Capture the cell that displays the provided text and extract its [x, y] central coordinate. 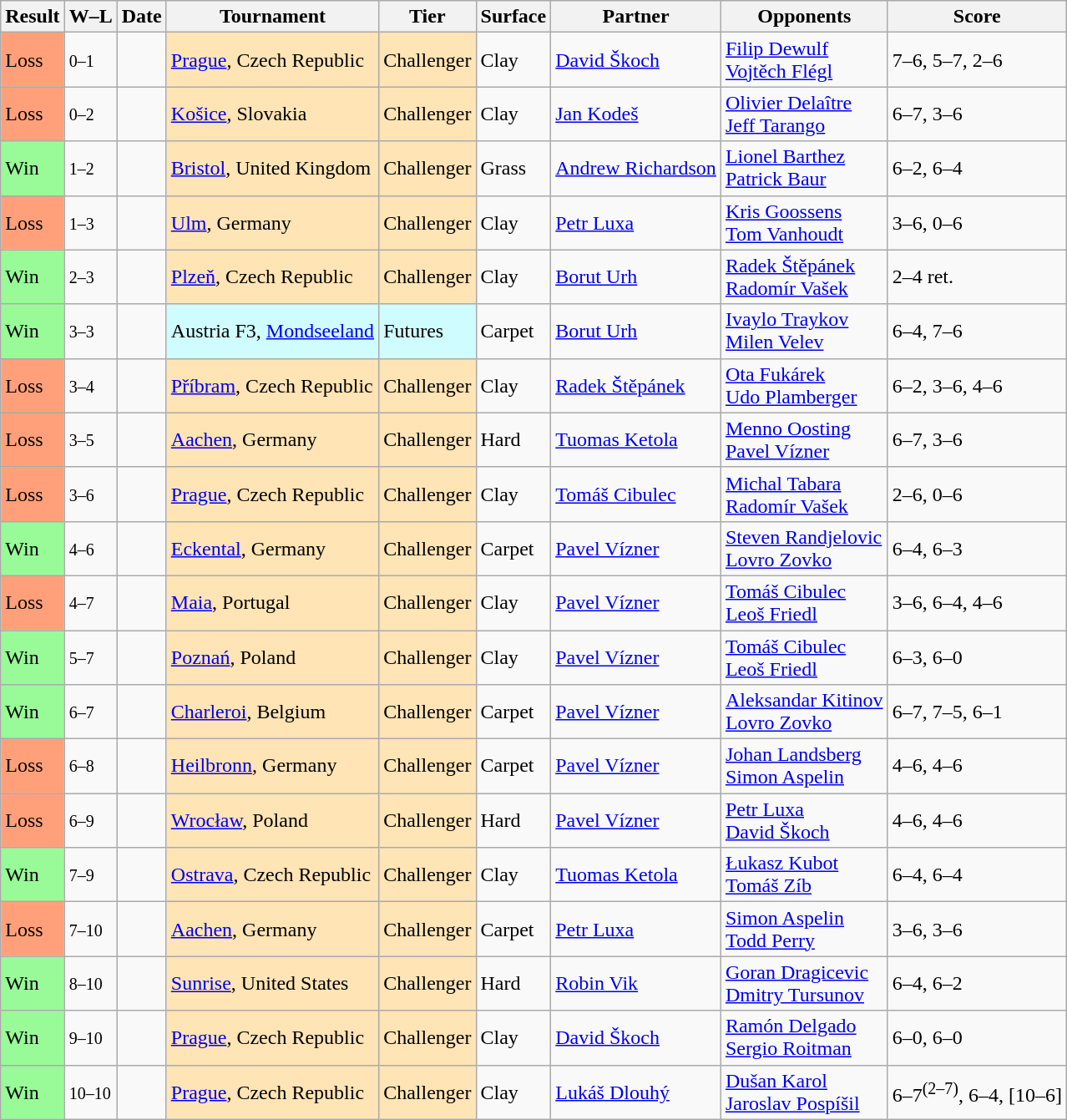
Petr Luxa David Škoch [804, 820]
Johan Landsberg Simon Aspelin [804, 767]
Košice, Slovakia [272, 114]
Eckental, Germany [272, 548]
2–4 ret. [977, 277]
Michal Tabara Radomír Vašek [804, 494]
Wrocław, Poland [272, 820]
8–10 [90, 984]
Ramón Delgado Sergio Roitman [804, 1037]
6–7(2–7), 6–4, [10–6] [977, 1092]
7–9 [90, 875]
6–7, 7–5, 6–1 [977, 712]
Lionel Barthez Patrick Baur [804, 169]
3–4 [90, 386]
Date [142, 17]
Goran Dragicevic Dmitry Tursunov [804, 984]
6–4, 6–2 [977, 984]
Partner [636, 17]
Radek Štěpánek [636, 386]
0–2 [90, 114]
Poznań, Poland [272, 656]
Futures [427, 331]
Příbram, Czech Republic [272, 386]
3–5 [90, 439]
Grass [513, 169]
4–6 [90, 548]
Steven Randjelovic Lovro Zovko [804, 548]
4–7 [90, 603]
Olivier Delaître Jeff Tarango [804, 114]
2–6, 0–6 [977, 494]
6–4, 6–4 [977, 875]
Score [977, 17]
5–7 [90, 656]
1–3 [90, 222]
Lukáš Dlouhý [636, 1092]
3–6 [90, 494]
6–0, 6–0 [977, 1037]
Filip Dewulf Vojtěch Flégl [804, 60]
6–9 [90, 820]
Tomáš Cibulec [636, 494]
3–3 [90, 331]
Andrew Richardson [636, 169]
Ivaylo Traykov Milen Velev [804, 331]
Austria F3, Mondseeland [272, 331]
Menno Oosting Pavel Vízner [804, 439]
Bristol, United Kingdom [272, 169]
3–6, 0–6 [977, 222]
6–7 [90, 712]
2–3 [90, 277]
Ota Fukárek Udo Plamberger [804, 386]
Simon Aspelin Todd Perry [804, 929]
3–6, 3–6 [977, 929]
1–2 [90, 169]
Łukasz Kubot Tomáš Zíb [804, 875]
Charleroi, Belgium [272, 712]
Surface [513, 17]
Opponents [804, 17]
10–10 [90, 1092]
Radek Štěpánek Radomír Vašek [804, 277]
Kris Goossens Tom Vanhoudt [804, 222]
0–1 [90, 60]
6–3, 6–0 [977, 656]
9–10 [90, 1037]
Tier [427, 17]
6–2, 6–4 [977, 169]
Tournament [272, 17]
6–4, 7–6 [977, 331]
Ostrava, Czech Republic [272, 875]
Result [33, 17]
Jan Kodeš [636, 114]
Dušan Karol Jaroslav Pospíšil [804, 1092]
6–2, 3–6, 4–6 [977, 386]
Maia, Portugal [272, 603]
Robin Vik [636, 984]
Plzeň, Czech Republic [272, 277]
7–10 [90, 929]
W–L [90, 17]
7–6, 5–7, 2–6 [977, 60]
3–6, 6–4, 4–6 [977, 603]
6–8 [90, 767]
Ulm, Germany [272, 222]
Aleksandar Kitinov Lovro Zovko [804, 712]
Sunrise, United States [272, 984]
Heilbronn, Germany [272, 767]
6–4, 6–3 [977, 548]
